Scan for the cell matching the given text and deliver its (X, Y) coordinate at center. 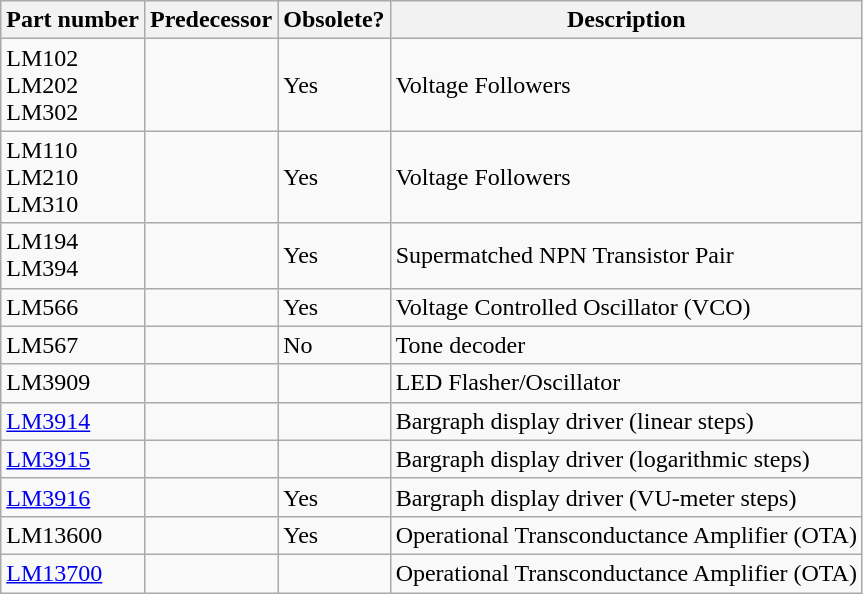
Bargraph display driver (VU-meter steps) (626, 497)
LED Flasher/Oscillator (626, 383)
Voltage Controlled Oscillator (VCO) (626, 307)
LM13600 (73, 535)
LM13700 (73, 573)
LM194LM394 (73, 256)
LM102LM202LM302 (73, 85)
LM3915 (73, 459)
Supermatched NPN Transistor Pair (626, 256)
LM110LM210LM310 (73, 177)
LM3909 (73, 383)
Bargraph display driver (linear steps) (626, 421)
Part number (73, 20)
Tone decoder (626, 345)
Description (626, 20)
Predecessor (210, 20)
LM3916 (73, 497)
No (334, 345)
LM3914 (73, 421)
Bargraph display driver (logarithmic steps) (626, 459)
LM566 (73, 307)
LM567 (73, 345)
Obsolete? (334, 20)
